Extract the [X, Y] coordinate from the center of the cell holding the provided text.  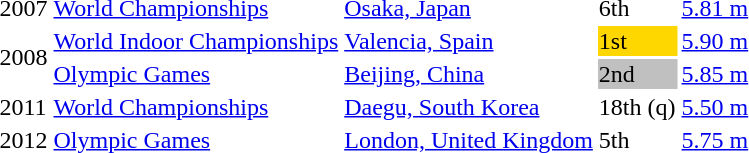
Olympic Games [196, 74]
Beijing, China [469, 74]
18th (q) [637, 107]
Daegu, South Korea [469, 107]
1st [637, 41]
World Indoor Championships [196, 41]
World Championships [196, 107]
2nd [637, 74]
Valencia, Spain [469, 41]
